From the cell containing the given text, extract its center point as (x, y) coordinate. 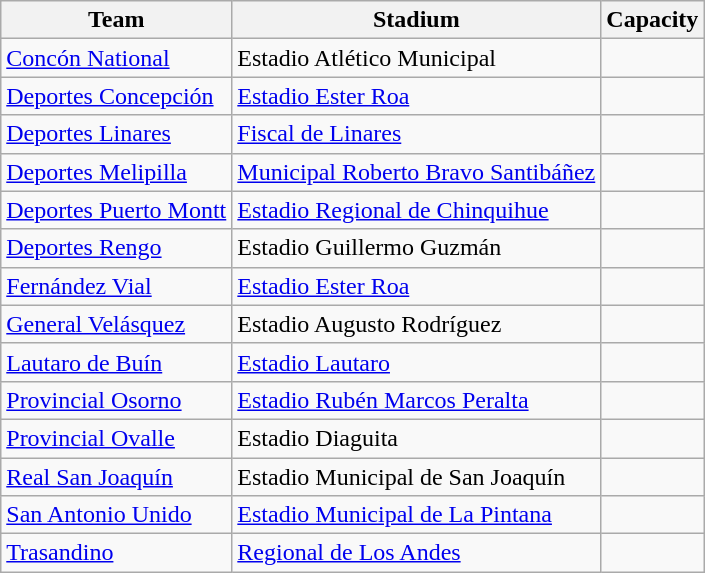
Concón National (116, 58)
Estadio Augusto Rodríguez (416, 324)
Estadio Diaguita (416, 438)
Municipal Roberto Bravo Santibáñez (416, 172)
Provincial Osorno (116, 400)
General Velásquez (116, 324)
Regional de Los Andes (416, 553)
Capacity (652, 20)
Lautaro de Buín (116, 362)
Deportes Melipilla (116, 172)
Deportes Puerto Montt (116, 210)
Fiscal de Linares (416, 134)
Estadio Atlético Municipal (416, 58)
Estadio Rubén Marcos Peralta (416, 400)
Stadium (416, 20)
Estadio Municipal de La Pintana (416, 515)
Deportes Linares (116, 134)
Team (116, 20)
Fernández Vial (116, 286)
Deportes Rengo (116, 248)
Trasandino (116, 553)
Real San Joaquín (116, 477)
Estadio Regional de Chinquihue (416, 210)
Provincial Ovalle (116, 438)
Deportes Concepción (116, 96)
Estadio Municipal de San Joaquín (416, 477)
San Antonio Unido (116, 515)
Estadio Guillermo Guzmán (416, 248)
Estadio Lautaro (416, 362)
